Return [X, Y] of the center of cell containing provided text 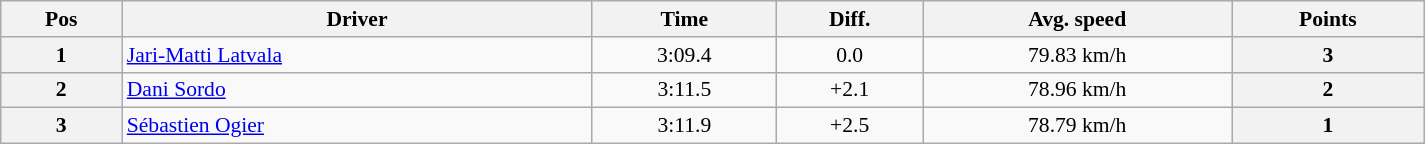
Time [684, 19]
Driver [358, 19]
Pos [62, 19]
Diff. [850, 19]
Dani Sordo [358, 90]
78.96 km/h [1078, 90]
3:09.4 [684, 55]
Avg. speed [1078, 19]
Points [1328, 19]
79.83 km/h [1078, 55]
Jari-Matti Latvala [358, 55]
0.0 [850, 55]
78.79 km/h [1078, 126]
3:11.5 [684, 90]
Sébastien Ogier [358, 126]
3:11.9 [684, 126]
+2.5 [850, 126]
+2.1 [850, 90]
